Identify which cell holds the provided text, then report its [x, y] central coordinate. 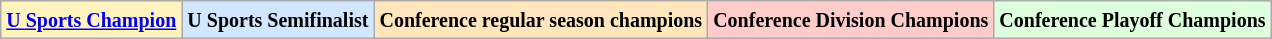
Conference regular season champions [541, 20]
Conference Playoff Champions [1132, 20]
U Sports Champion [92, 20]
Conference Division Champions [851, 20]
U Sports Semifinalist [278, 20]
